Pinpoint the cell where the given text exists, returning its [x, y] midpoint coordinate. 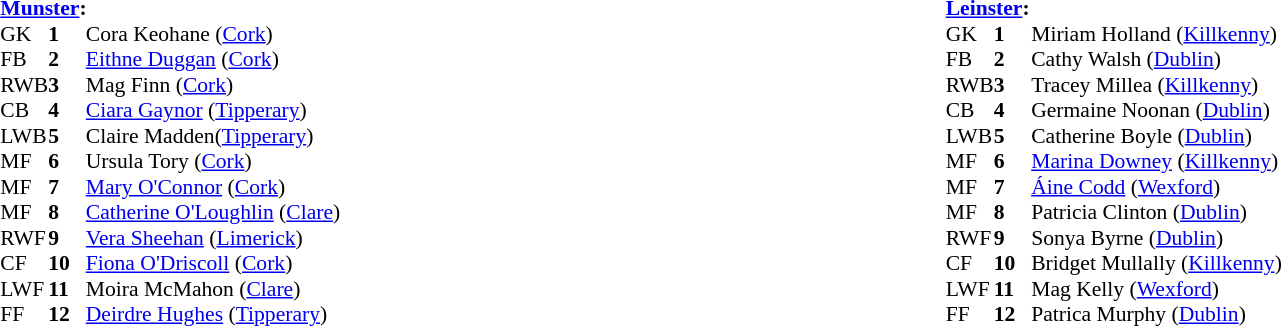
Claire Madden(Tipperary) [213, 136]
Mag Finn (Cork) [213, 85]
Catherine O'Loughlin (Clare) [213, 213]
Cora Keohane (Cork) [213, 34]
Ursula Tory (Cork) [213, 161]
Moira McMahon (Clare) [213, 289]
Ciara Gaynor (Tipperary) [213, 111]
Vera Sheehan (Limerick) [213, 238]
Eithne Duggan (Cork) [213, 59]
Fiona O'Driscoll (Cork) [213, 263]
Mary O'Connor (Cork) [213, 187]
